Return the (x, y) coordinate for the center point of the cell that contains the specified text.  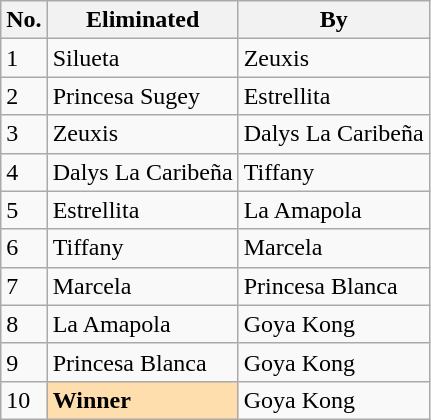
7 (24, 286)
6 (24, 248)
By (334, 20)
3 (24, 134)
Eliminated (142, 20)
10 (24, 400)
4 (24, 172)
5 (24, 210)
Winner (142, 400)
Princesa Sugey (142, 96)
2 (24, 96)
9 (24, 362)
8 (24, 324)
Silueta (142, 58)
No. (24, 20)
1 (24, 58)
